Detect which cell encompasses the target text, then output its (x, y) center coordinate. 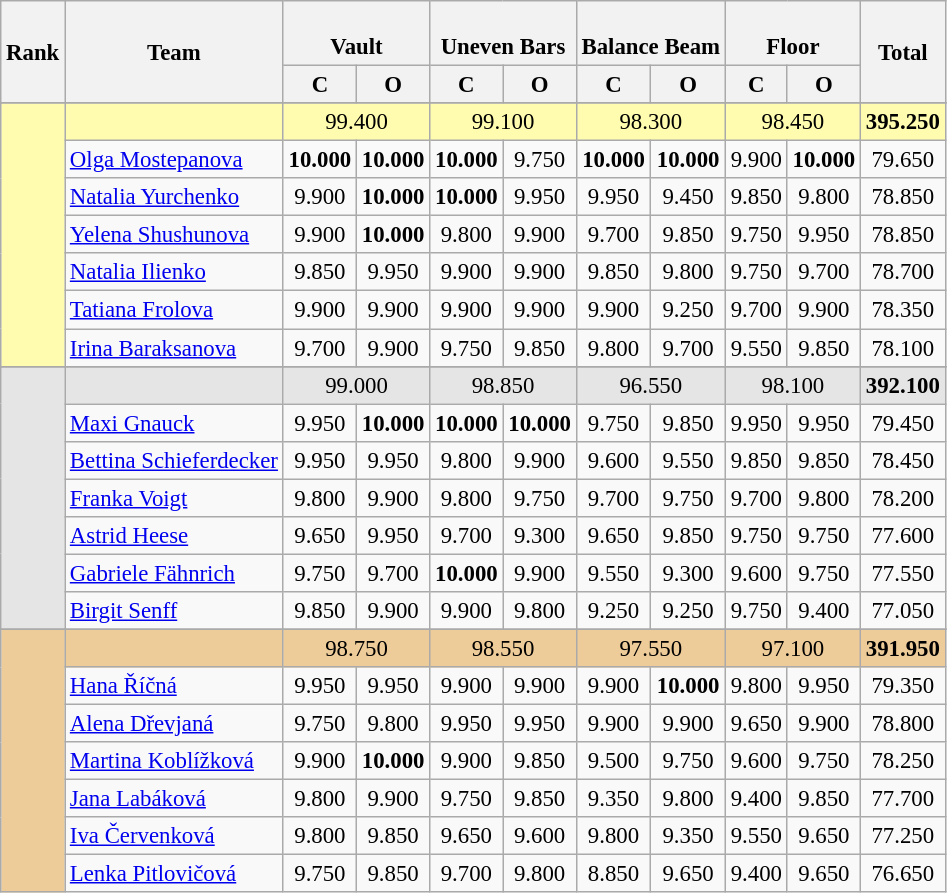
77.550 (902, 573)
Natalia Yurchenko (174, 197)
391.950 (902, 648)
78.350 (902, 310)
Hana Říčná (174, 686)
395.250 (902, 122)
392.100 (902, 385)
76.650 (902, 874)
79.650 (902, 160)
78.250 (902, 761)
Bettina Schieferdecker (174, 460)
Olga Mostepanova (174, 160)
Gabriele Fähnrich (174, 573)
9.450 (688, 197)
8.850 (614, 874)
9.500 (614, 761)
77.050 (902, 611)
Alena Dřevjaná (174, 724)
78.450 (902, 460)
Martina Koblížková (174, 761)
Maxi Gnauck (174, 423)
Floor (792, 34)
97.550 (650, 648)
Lenka Pitlovičová (174, 874)
Irina Baraksanova (174, 348)
98.850 (503, 385)
Tatiana Frolova (174, 310)
78.100 (902, 348)
78.200 (902, 498)
77.700 (902, 799)
99.000 (356, 385)
Jana Labáková (174, 799)
99.100 (503, 122)
98.750 (356, 648)
Uneven Bars (503, 34)
98.100 (792, 385)
98.550 (503, 648)
Astrid Heese (174, 536)
79.350 (902, 686)
Iva Červenková (174, 836)
Rank (33, 52)
96.550 (650, 385)
Balance Beam (650, 34)
79.450 (902, 423)
97.100 (792, 648)
Natalia Ilienko (174, 273)
Vault (356, 34)
Team (174, 52)
77.250 (902, 836)
Birgit Senff (174, 611)
99.400 (356, 122)
98.450 (792, 122)
78.800 (902, 724)
Total (902, 52)
78.700 (902, 273)
77.600 (902, 536)
98.300 (650, 122)
Yelena Shushunova (174, 235)
Franka Voigt (174, 498)
